From the cell containing the given text, extract its center point as (X, Y) coordinate. 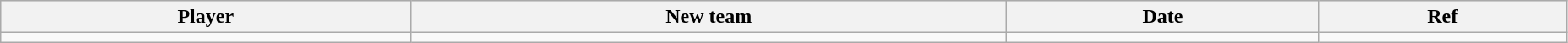
Date (1162, 17)
Player (206, 17)
Ref (1442, 17)
New team (709, 17)
